Return (X, Y) of the center of cell containing provided text 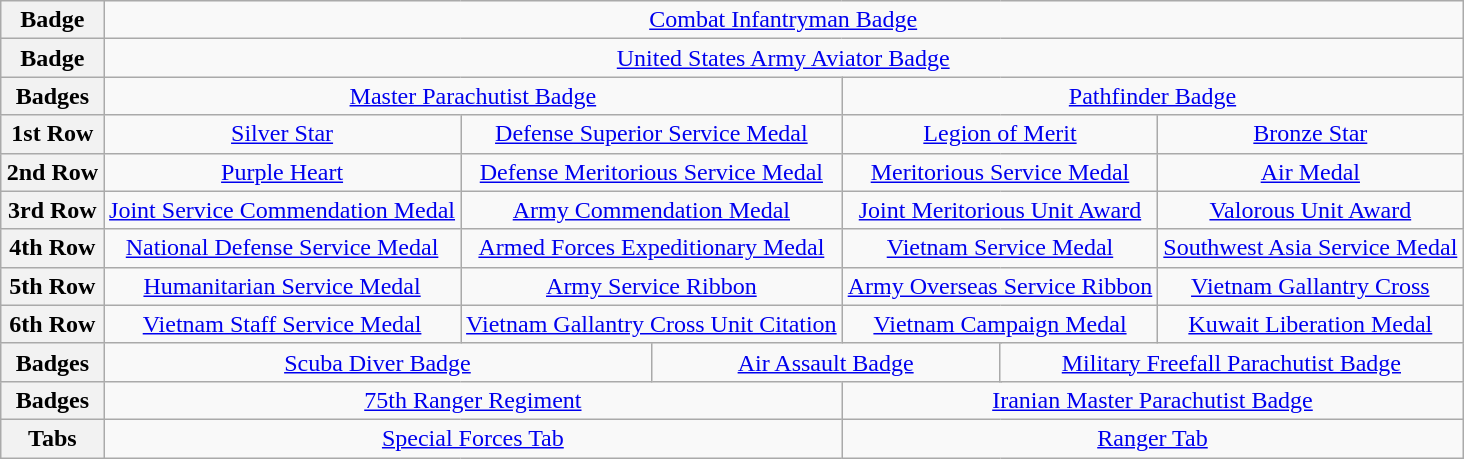
Vietnam Gallantry Cross (1310, 286)
Vietnam Service Medal (1000, 248)
Iranian Master Parachutist Badge (1152, 400)
Bronze Star (1310, 134)
Kuwait Liberation Medal (1310, 324)
Legion of Merit (1000, 134)
Air Medal (1310, 172)
75th Ranger Regiment (474, 400)
3rd Row (52, 210)
Joint Meritorious Unit Award (1000, 210)
Vietnam Gallantry Cross Unit Citation (652, 324)
Army Commendation Medal (652, 210)
Joint Service Commendation Medal (282, 210)
Air Assault Badge (826, 362)
Defense Superior Service Medal (652, 134)
Ranger Tab (1152, 438)
Humanitarian Service Medal (282, 286)
Master Parachutist Badge (474, 96)
Army Overseas Service Ribbon (1000, 286)
6th Row (52, 324)
Vietnam Campaign Medal (1000, 324)
Purple Heart (282, 172)
4th Row (52, 248)
Pathfinder Badge (1152, 96)
Valorous Unit Award (1310, 210)
Armed Forces Expeditionary Medal (652, 248)
Special Forces Tab (474, 438)
Vietnam Staff Service Medal (282, 324)
1st Row (52, 134)
Meritorious Service Medal (1000, 172)
2nd Row (52, 172)
Military Freefall Parachutist Badge (1232, 362)
Defense Meritorious Service Medal (652, 172)
National Defense Service Medal (282, 248)
Southwest Asia Service Medal (1310, 248)
Tabs (52, 438)
United States Army Aviator Badge (784, 58)
Silver Star (282, 134)
5th Row (52, 286)
Army Service Ribbon (652, 286)
Scuba Diver Badge (378, 362)
Combat Infantryman Badge (784, 20)
